Extract the [X, Y] coordinate from the center of the cell holding the provided text.  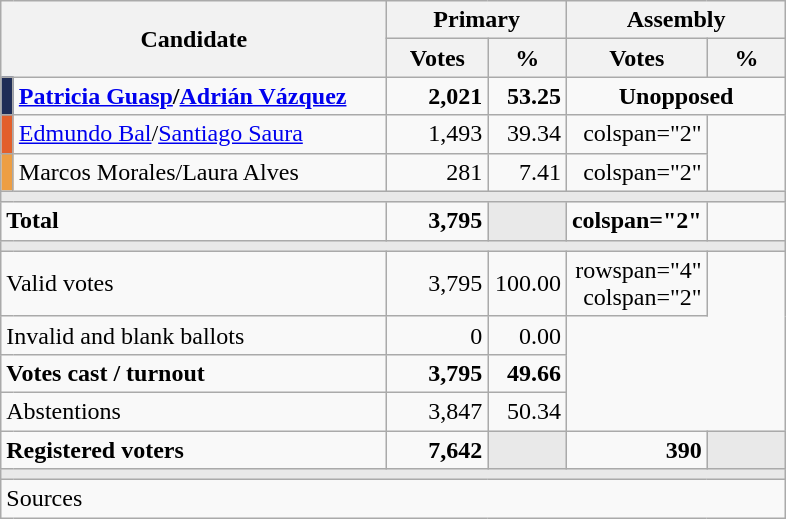
Primary [477, 20]
Patricia Guasp/Adrián Vázquez [200, 96]
2,021 [438, 96]
Votes cast / turnout [194, 373]
Unopposed [676, 96]
Invalid and blank ballots [194, 335]
0.00 [528, 335]
Assembly [676, 20]
Registered voters [194, 449]
Candidate [194, 39]
rowspan="4" colspan="2" [636, 284]
1,493 [438, 134]
3,847 [438, 411]
Marcos Morales/Laura Alves [200, 172]
Abstentions [194, 411]
50.34 [528, 411]
281 [438, 172]
7.41 [528, 172]
53.25 [528, 96]
Edmundo Bal/Santiago Saura [200, 134]
49.66 [528, 373]
390 [636, 449]
7,642 [438, 449]
100.00 [528, 284]
Sources [394, 499]
Total [194, 221]
39.34 [528, 134]
0 [438, 335]
Valid votes [194, 284]
